Pinpoint the cell where the given text exists, returning its [X, Y] midpoint coordinate. 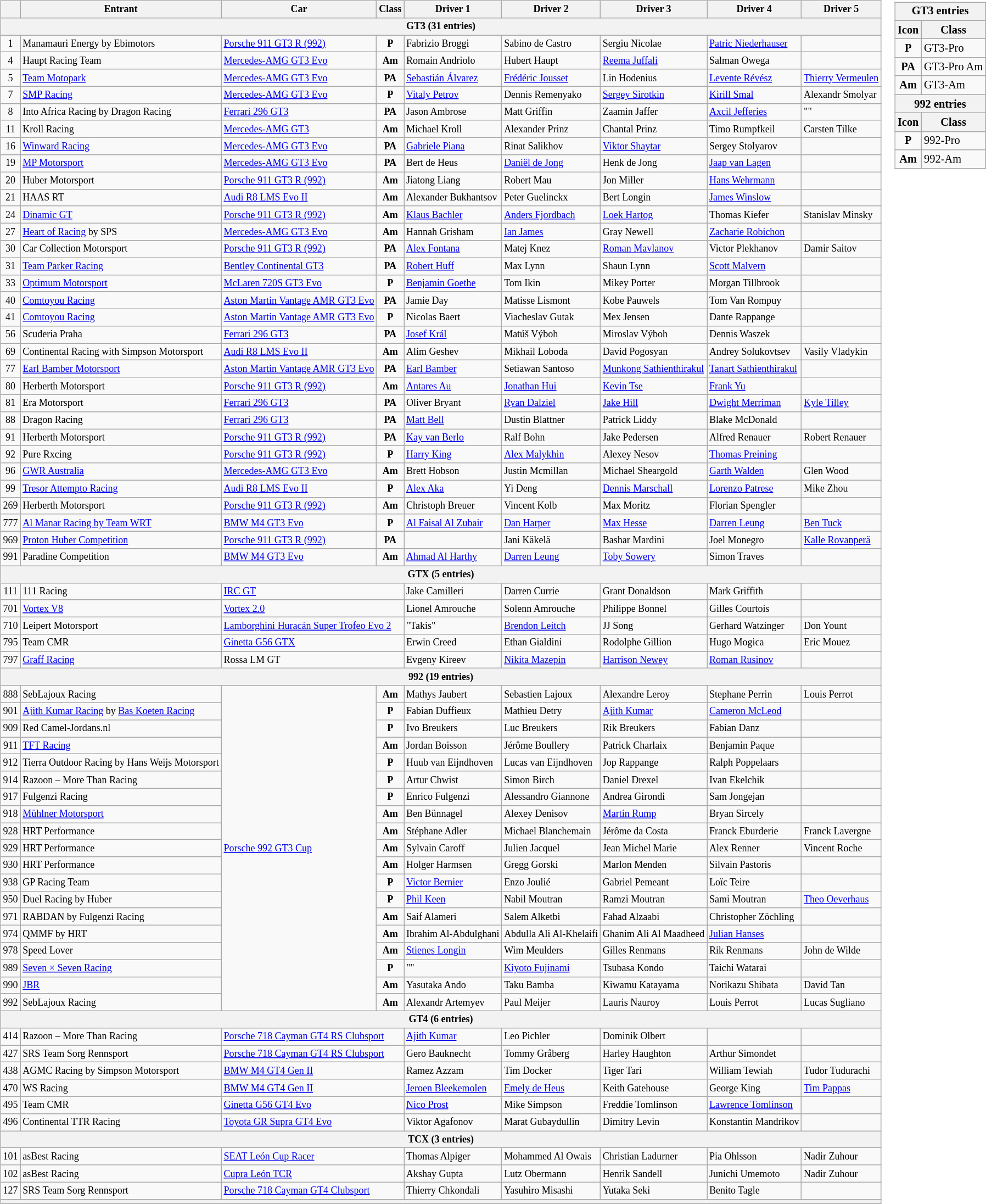
Loïc Teire [754, 882]
Jean Michel Marie [653, 848]
Max Lynn [551, 266]
Anders Fjordbach [551, 214]
Ibrahim Al-Abdulghani [453, 934]
HAAS RT [121, 198]
901 [10, 711]
Alex Malykhin [551, 455]
Simon Birch [551, 780]
929 [10, 848]
Bert de Heus [453, 164]
Patric Niederhauser [754, 44]
969 [10, 540]
Duel Racing by Huber [121, 900]
56 [10, 335]
Driver 1 [453, 9]
Graff Racing [121, 660]
Ajith Kumar Racing by Bas Koeten Racing [121, 711]
Gabriel Pemeant [653, 882]
Era Motorsport [121, 403]
GWR Australia [121, 471]
Dennis Marschall [653, 489]
Solenn Amrouche [551, 609]
Nicolas Baert [453, 317]
Hannah Grisham [453, 232]
Rodolphe Gillion [653, 643]
Entrant [121, 9]
Tom Ikin [551, 283]
Lamborghini Huracán Super Trofeo Evo 2 [313, 625]
MP Motorsport [121, 164]
Viktor Agafonov [453, 1122]
111 [10, 591]
Driver 3 [653, 9]
Jake Camilleri [453, 591]
George King [754, 1088]
David Pogosyan [653, 352]
Lucas van Eijndhoven [551, 762]
TFT Racing [121, 746]
Ramez Azzam [453, 1071]
Huub van Eijndhoven [453, 762]
Thomas Kiefer [754, 214]
Ian James [551, 232]
Tommy Gråberg [551, 1053]
Salman Owega [754, 60]
Silvain Pastoris [754, 866]
Jérôme da Costa [653, 832]
8 [10, 112]
William Tewiah [754, 1071]
Vincent Roche [841, 848]
Erwin Creed [453, 643]
Lucas Sugliano [841, 1002]
Lutz Obermann [551, 1173]
Harrison Newey [653, 660]
Rossa LM GT [313, 660]
Roman Mavlanov [653, 249]
Sergey Sirotkin [653, 94]
Don Yount [841, 625]
Max Moritz [653, 505]
Tim Docker [551, 1071]
GP Racing Team [121, 882]
Carsten Tilke [841, 129]
Haupt Racing Team [121, 60]
Mühlner Motorsport [121, 814]
Marat Gubaydullin [551, 1122]
Gero Bauknecht [453, 1053]
Bentley Continental GT3 [299, 266]
Salem Alketbi [551, 916]
914 [10, 780]
Kevin Tse [653, 386]
Hubert Haupt [551, 60]
Lawrence Tomlinson [754, 1105]
Mike Zhou [841, 489]
Bert Longin [653, 198]
Akshay Gupta [453, 1173]
Team Motopark [121, 78]
Andrey Solukovtsev [754, 352]
Holger Harmsen [453, 866]
21 [10, 198]
Alexandr Smolyar [841, 94]
Norikazu Shibata [754, 985]
Dennis Remenyako [551, 94]
Vortex V8 [121, 609]
990 [10, 985]
918 [10, 814]
Dustin Blattner [551, 420]
Hans Wehrmann [754, 180]
Tim Pappas [841, 1088]
777 [10, 523]
McLaren 720S GT3 Evo [299, 283]
Ramzi Moutran [653, 900]
978 [10, 951]
Alex Renner [754, 848]
Keith Gatehouse [653, 1088]
Romain Andriolo [453, 60]
Sebastián Álvarez [453, 78]
Ethan Gialdini [551, 643]
Abdulla Ali Al-Khelaifi [551, 934]
80 [10, 386]
909 [10, 728]
Oliver Bryant [453, 403]
Timo Rumpfkeil [754, 129]
Lin Hodenius [653, 78]
4 [10, 60]
Fabrizio Broggi [453, 44]
Earl Bamber [453, 369]
Scott Malvern [754, 266]
Franck Lavergne [841, 832]
Max Hesse [653, 523]
Franck Eburderie [754, 832]
Proton Huber Competition [121, 540]
Lionel Amrouche [453, 609]
Mikhail Loboda [551, 352]
Fabian Duffieux [453, 711]
Jake Hill [653, 403]
Red Camel-Jordans.nl [121, 728]
Philippe Bonnel [653, 609]
Miroslav Výboh [653, 335]
Fabian Danz [754, 728]
Alim Geshev [453, 352]
Lorenzo Patrese [754, 489]
Bashar Mardini [653, 540]
Henrik Sandell [653, 1173]
SMP Racing [121, 94]
Fulgenzi Racing [121, 796]
91 [10, 437]
GT4 (6 entries) [440, 1019]
Driver 4 [754, 9]
911 [10, 746]
Rik Renmans [754, 951]
Alexandr Artemyev [453, 1002]
Dennis Waszek [754, 335]
Bryan Sircely [754, 814]
Jason Ambrose [453, 112]
Julien Jacquel [551, 848]
928 [10, 832]
Alexander Prinz [551, 129]
Artur Chwist [453, 780]
974 [10, 934]
Matúš Výboh [551, 335]
Jonathan Hui [551, 386]
WS Racing [121, 1088]
GT3 entries [940, 12]
"Takis" [453, 625]
Cupra León TCR [313, 1173]
24 [10, 214]
Gilles Courtois [754, 609]
Daniel Drexel [653, 780]
RABDAN by Fulgenzi Racing [121, 916]
Kiyoto Fujinami [551, 968]
992-Pro [953, 141]
Jeroen Bleekemolen [453, 1088]
888 [10, 694]
Kobe Pauwels [653, 300]
Matisse Lismont [551, 300]
Car Collection Motorsport [121, 249]
Damir Saitov [841, 249]
Dan Harper [551, 523]
Arthur Simondet [754, 1053]
Toby Sowery [653, 557]
Josef Král [453, 335]
Gregg Gorski [551, 866]
Enzo Joulié [551, 882]
Emely de Heus [551, 1088]
20 [10, 180]
Sam Jongejan [754, 796]
Manamauri Energy by Ebimotors [121, 44]
Vortex 2.0 [313, 609]
Paul Meijer [551, 1002]
Tom Van Rompuy [754, 300]
Tudor Tudurachi [841, 1071]
Harley Haughton [653, 1053]
Sami Moutran [754, 900]
Mex Jensen [653, 317]
Alfred Renauer [754, 437]
Matt Bell [453, 420]
Antares Au [453, 386]
Reema Juffali [653, 60]
Jon Miller [653, 180]
Stienes Longin [453, 951]
Konstantin Mandrikov [754, 1122]
Evgeny Kireev [453, 660]
Continental TTR Racing [121, 1122]
Continental Racing with Simpson Motorsport [121, 352]
Michael Sheargold [653, 471]
Alexey Denisov [551, 814]
Theo Oeverhaus [841, 900]
Sergey Stolyarov [754, 146]
Alexander Bukhantsov [453, 198]
Thierry Vermeulen [841, 78]
Huber Motorsport [121, 180]
IRC GT [313, 591]
Justin Mcmillan [551, 471]
971 [10, 916]
701 [10, 609]
Thierry Chkondali [453, 1191]
JBR [121, 985]
Team Parker Racing [121, 266]
Martin Rump [653, 814]
Brendon Leitch [551, 625]
31 [10, 266]
Kirill Smal [754, 94]
Vasily Vladykin [841, 352]
Enrico Fulgenzi [453, 796]
Grant Donaldson [653, 591]
102 [10, 1173]
Ben Tuck [841, 523]
938 [10, 882]
Zacharie Robichon [754, 232]
Paradine Competition [121, 557]
Earl Bamber Motorsport [121, 369]
Alex Fontana [453, 249]
Patrick Liddy [653, 420]
Andrea Girondi [653, 796]
TCX (3 entries) [440, 1139]
Frédéric Jousset [551, 78]
Vitaly Petrov [453, 94]
11 [10, 129]
30 [10, 249]
Ginetta G56 GTX [313, 643]
Leipert Motorsport [121, 625]
Matt Griffin [551, 112]
Blake McDonald [754, 420]
992 (19 entries) [440, 677]
Yasuhiro Misashi [551, 1191]
Ralf Bohn [551, 437]
Driver 2 [551, 9]
SEAT León Cup Racer [313, 1157]
Morgan Tillbrook [754, 283]
Mark Griffith [754, 591]
991 [10, 557]
Cameron McLeod [754, 711]
Vincent Kolb [551, 505]
88 [10, 420]
912 [10, 762]
Robert Mau [551, 180]
Luc Breukers [551, 728]
Ralph Poppelaars [754, 762]
Porsche 992 GT3 Cup [299, 848]
Robert Renauer [841, 437]
Yutaka Seki [653, 1191]
Mathieu Detry [551, 711]
992-Am [953, 159]
Jaap van Lagen [754, 164]
Seven × Seven Racing [121, 968]
Benjamin Paque [754, 746]
Kroll Racing [121, 129]
Levente Révész [754, 78]
GTX (5 entries) [440, 575]
Yi Deng [551, 489]
950 [10, 900]
Matej Knez [551, 249]
GT3-Am [953, 85]
Axcil Jefferies [754, 112]
Taku Bamba [551, 985]
Freddie Tomlinson [653, 1105]
127 [10, 1191]
Thomas Alpiger [453, 1157]
Patrick Charlaix [653, 746]
Scuderia Praha [121, 335]
Loek Hartog [653, 214]
438 [10, 1071]
Fahad Alzaabi [653, 916]
Victor Plekhanov [754, 249]
99 [10, 489]
Alex Aka [453, 489]
James Winslow [754, 198]
930 [10, 866]
Gray Newell [653, 232]
Harry King [453, 455]
Gilles Renmans [653, 951]
GT3 (31 entries) [440, 26]
Kay van Berlo [453, 437]
414 [10, 1037]
Garth Walden [754, 471]
Gabriele Piana [453, 146]
Taichi Watarai [754, 968]
Tanart Sathienthirakul [754, 369]
495 [10, 1105]
Benito Tagle [754, 1191]
Al Faisal Al Zubair [453, 523]
Dante Rappange [754, 317]
Driver 5 [841, 9]
19 [10, 164]
41 [10, 317]
Ivo Breukers [453, 728]
40 [10, 300]
Brett Hobson [453, 471]
Sergiu Nicolae [653, 44]
Florian Spengler [754, 505]
Roman Rusinov [754, 660]
David Tan [841, 985]
Munkong Sathienthirakul [653, 369]
Nabil Moutran [551, 900]
Jordan Boisson [453, 746]
Dominik Olbert [653, 1037]
Daniël de Jong [551, 164]
Peter Guelinckx [551, 198]
Into Africa Racing by Dragon Racing [121, 112]
496 [10, 1122]
111 Racing [121, 591]
Henk de Jong [653, 164]
Mohammed Al Owais [551, 1157]
Ivan Ekelchik [754, 780]
Jani Käkelä [551, 540]
QMMF by HRT [121, 934]
Toyota GR Supra GT4 Evo [313, 1122]
Frank Yu [754, 386]
Shaun Lynn [653, 266]
Al Manar Racing by Team WRT [121, 523]
Pia Ohlsson [754, 1157]
Victor Bernier [453, 882]
Marlon Menden [653, 866]
Chantal Prinz [653, 129]
Lauris Nauroy [653, 1002]
16 [10, 146]
Darren Currie [551, 591]
5 [10, 78]
Tresor Attempto Racing [121, 489]
Hugo Mogica [754, 643]
Alexandre Leroy [653, 694]
Optimum Motorsport [121, 283]
Joel Monegro [754, 540]
Speed Lover [121, 951]
269 [10, 505]
797 [10, 660]
Tsubasa Kondo [653, 968]
69 [10, 352]
Ginetta G56 GT4 Evo [313, 1105]
Christoph Breuer [453, 505]
Kyle Tilley [841, 403]
Phil Keen [453, 900]
Viacheslav Gutak [551, 317]
Alessandro Giannone [551, 796]
GT3-Pro Am [953, 67]
Yasutaka Ando [453, 985]
Jop Rappange [653, 762]
77 [10, 369]
Jérôme Boullery [551, 746]
Benjamin Goethe [453, 283]
710 [10, 625]
Christopher Zöchling [754, 916]
Kalle Rovanperä [841, 540]
Viktor Shaytar [653, 146]
Ryan Dalziel [551, 403]
917 [10, 796]
Stanislav Minsky [841, 214]
Heart of Racing by SPS [121, 232]
Robert Huff [453, 266]
Winward Racing [121, 146]
101 [10, 1157]
Michael Kroll [453, 129]
Mike Simpson [551, 1105]
Sabino de Castro [551, 44]
Rik Breukers [653, 728]
Zaamin Jaffer [653, 112]
Thomas Preining [754, 455]
Ben Bünnagel [453, 814]
96 [10, 471]
Car [299, 9]
470 [10, 1088]
Sylvain Caroff [453, 848]
Julian Hanses [754, 934]
Nikita Mazepin [551, 660]
Gerhard Watzinger [754, 625]
Mercedes-AMG GT3 [299, 129]
JJ Song [653, 625]
Dimitry Levin [653, 1122]
Tierra Outdoor Racing by Hans Weijs Motorsport [121, 762]
Dwight Merriman [754, 403]
Tiger Tari [653, 1071]
Klaus Bachler [453, 214]
Saif Alameri [453, 916]
Mikey Porter [653, 283]
92 [10, 455]
Jiatong Liang [453, 180]
Sebastien Lajoux [551, 694]
992 entries [940, 104]
Alexey Nesov [653, 455]
Ghanim Ali Al Maadheed [653, 934]
Stephane Perrin [754, 694]
Nico Prost [453, 1105]
Jake Pedersen [653, 437]
Rinat Salikhov [551, 146]
Leo Pichler [551, 1037]
427 [10, 1053]
Jamie Day [453, 300]
Kiwamu Katayama [653, 985]
Porsche 718 Cayman GT4 Clubsport [313, 1191]
Glen Wood [841, 471]
Ahmad Al Harthy [453, 557]
Eric Mouez [841, 643]
Dinamic GT [121, 214]
Mathys Jaubert [453, 694]
1 [10, 44]
Junichi Umemoto [754, 1173]
John de Wilde [841, 951]
27 [10, 232]
Setiawan Santoso [551, 369]
Stéphane Adler [453, 832]
AGMC Racing by Simpson Motorsport [121, 1071]
Michael Blanchemain [551, 832]
Dragon Racing [121, 420]
81 [10, 403]
992 [10, 1002]
33 [10, 283]
Pure Rxcing [121, 455]
GT3-Pro [953, 48]
989 [10, 968]
Wim Meulders [551, 951]
Christian Ladurner [653, 1157]
Simon Traves [754, 557]
7 [10, 94]
795 [10, 643]
